Detect which cell encompasses the target text, then output its (X, Y) center coordinate. 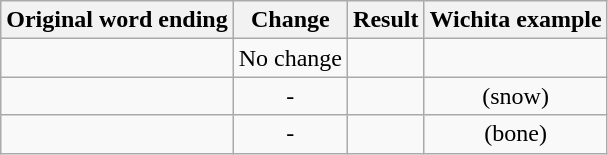
Change (290, 20)
Original word ending (117, 20)
Result (386, 20)
(bone) (516, 134)
(snow) (516, 96)
Wichita example (516, 20)
No change (290, 58)
